For the text-containing cell, return its midpoint in (X, Y) coordinate format. 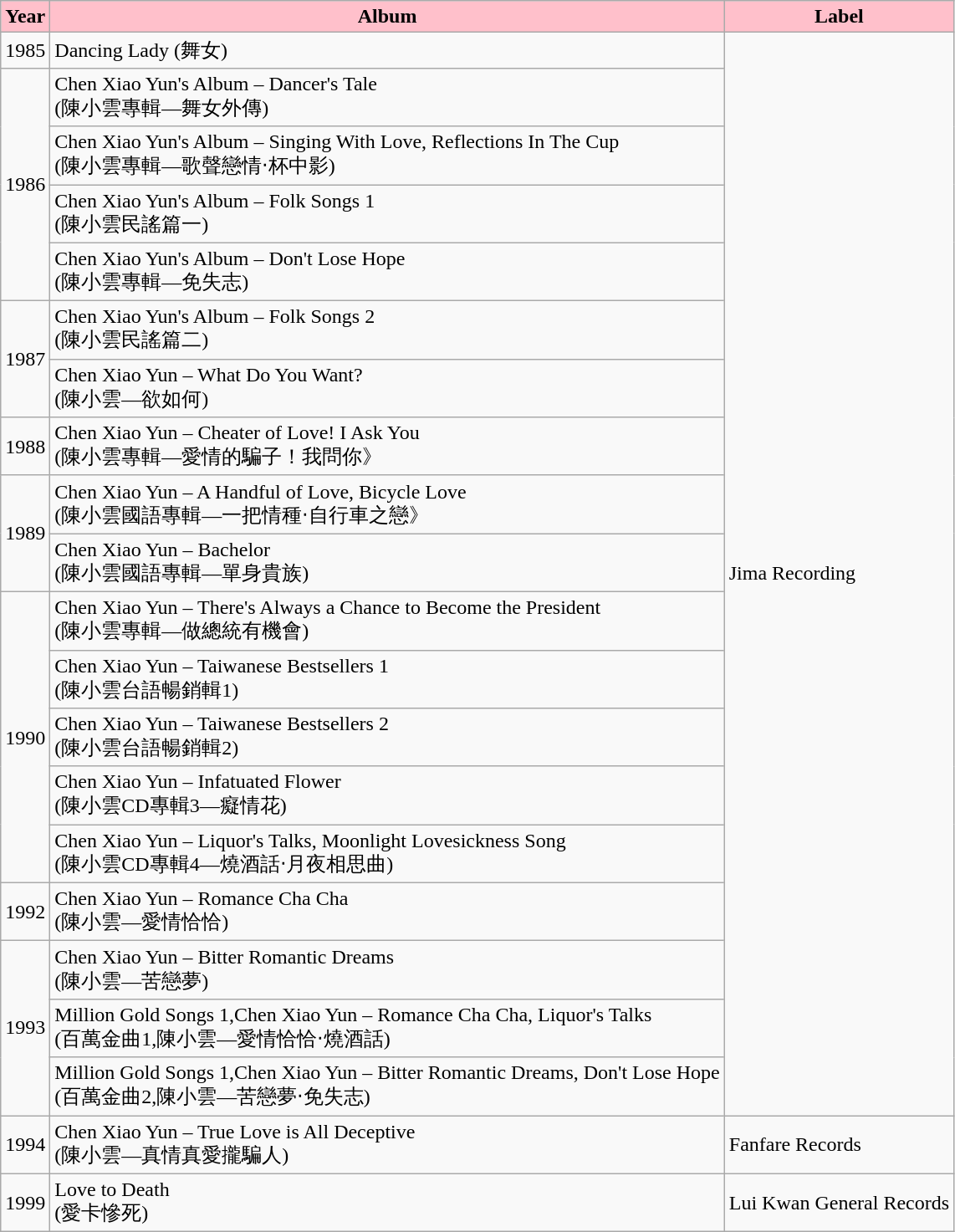
Chen Xiao Yun's Album – Singing With Love, Reflections In The Cup(陳小雲專輯—歌聲戀情‧杯中影) (387, 156)
Jima Recording (839, 574)
Chen Xiao Yun's Album – Don't Lose Hope(陳小雲專輯—免失志) (387, 272)
Chen Xiao Yun – True Love is All Deceptive(陳小雲—真情真愛攏騙人) (387, 1145)
Chen Xiao Yun – Infatuated Flower(陳小雲CD專輯3—癡情花) (387, 795)
Chen Xiao Yun's Album – Folk Songs 2(陳小雲民謠篇二) (387, 330)
Chen Xiao Yun – Bachelor(陳小雲國語專輯—單身貴族) (387, 563)
Chen Xiao Yun – Taiwanese Bestsellers 1(陳小雲台語暢銷輯1) (387, 679)
Chen Xiao Yun – Romance Cha Cha(陳小雲—愛情恰恰) (387, 912)
Million Gold Songs 1,Chen Xiao Yun – Bitter Romantic Dreams, Don't Lose Hope(百萬金曲2,陳小雲—苦戀夢‧免失志) (387, 1086)
1990 (25, 737)
1994 (25, 1145)
1988 (25, 447)
Chen Xiao Yun – Bitter Romantic Dreams(陳小雲—苦戀夢) (387, 970)
1993 (25, 1029)
1999 (25, 1203)
1987 (25, 360)
Love to Death(愛卡慘死) (387, 1203)
Lui Kwan General Records (839, 1203)
Chen Xiao Yun – A Handful of Love, Bicycle Love(陳小雲國語專輯—一把情種‧自行車之戀》 (387, 504)
Chen Xiao Yun's Album – Folk Songs 1(陳小雲民謠篇一) (387, 213)
1985 (25, 50)
Album (387, 17)
Dancing Lady (舞女) (387, 50)
Chen Xiao Yun – There's Always a Chance to Become the President(陳小雲專輯—做總統有機會) (387, 621)
Chen Xiao Yun – Liquor's Talks, Moonlight Lovesickness Song(陳小雲CD專輯4—燒酒話‧月夜相思曲) (387, 854)
Chen Xiao Yun's Album – Dancer's Tale(陳小雲專輯—舞女外傳) (387, 97)
Million Gold Songs 1,Chen Xiao Yun – Romance Cha Cha, Liquor's Talks(百萬金曲1,陳小雲—愛情恰恰‧燒酒話) (387, 1028)
Chen Xiao Yun – What Do You Want?(陳小雲—欲如何) (387, 388)
Year (25, 17)
Chen Xiao Yun – Cheater of Love! I Ask You(陳小雲專輯—愛情的騙子！我問你》 (387, 447)
Fanfare Records (839, 1145)
Chen Xiao Yun – Taiwanese Bestsellers 2(陳小雲台語暢銷輯2) (387, 738)
Label (839, 17)
1986 (25, 184)
1992 (25, 912)
1989 (25, 534)
